Capture the cell that displays the provided text and extract its [x, y] central coordinate. 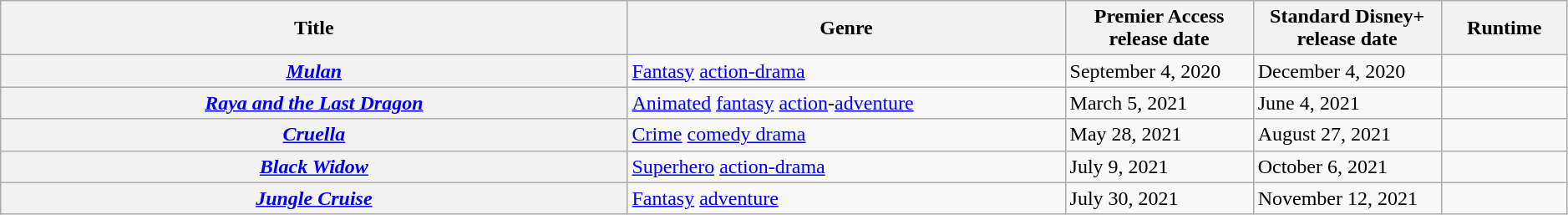
October 6, 2021 [1347, 166]
Animated fantasy action-adventure [846, 103]
November 12, 2021 [1347, 198]
Title [314, 28]
Black Widow [314, 166]
Premier Access release date [1160, 28]
Raya and the Last Dragon [314, 103]
Standard Disney+ release date [1347, 28]
Mulan [314, 71]
December 4, 2020 [1347, 71]
Cruella [314, 135]
May 28, 2021 [1160, 135]
Runtime [1504, 28]
Fantasy action-drama [846, 71]
July 30, 2021 [1160, 198]
Jungle Cruise [314, 198]
August 27, 2021 [1347, 135]
Crime comedy drama [846, 135]
July 9, 2021 [1160, 166]
Superhero action-drama [846, 166]
March 5, 2021 [1160, 103]
Genre [846, 28]
June 4, 2021 [1347, 103]
September 4, 2020 [1160, 71]
Fantasy adventure [846, 198]
